Return the [X, Y] coordinate for the center point of the cell that contains the specified text.  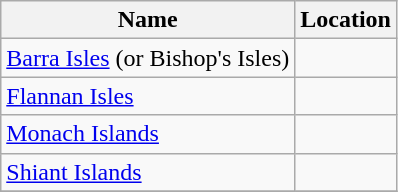
Barra Isles (or Bishop's Isles) [148, 58]
Name [148, 20]
Monach Islands [148, 134]
Shiant Islands [148, 172]
Flannan Isles [148, 96]
Location [346, 20]
